Determine the [X, Y] coordinate at the center of the cell enclosing the given text.  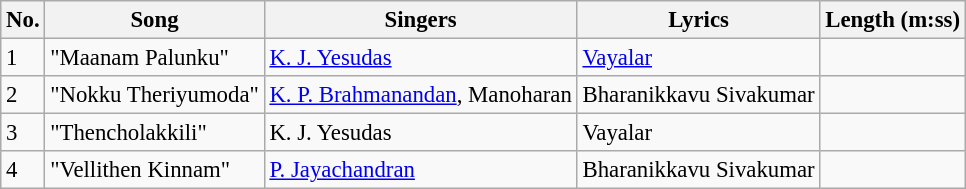
Lyrics [698, 20]
No. [23, 20]
K. P. Brahmanandan, Manoharan [420, 95]
"Thencholakkili" [154, 133]
"Maanam Palunku" [154, 58]
3 [23, 133]
"Nokku Theriyumoda" [154, 95]
Singers [420, 20]
Song [154, 20]
1 [23, 58]
Length (m:ss) [892, 20]
"Vellithen Kinnam" [154, 170]
4 [23, 170]
P. Jayachandran [420, 170]
2 [23, 95]
